Find where the given text appears and provide that cell's center as [X, Y] coordinate. 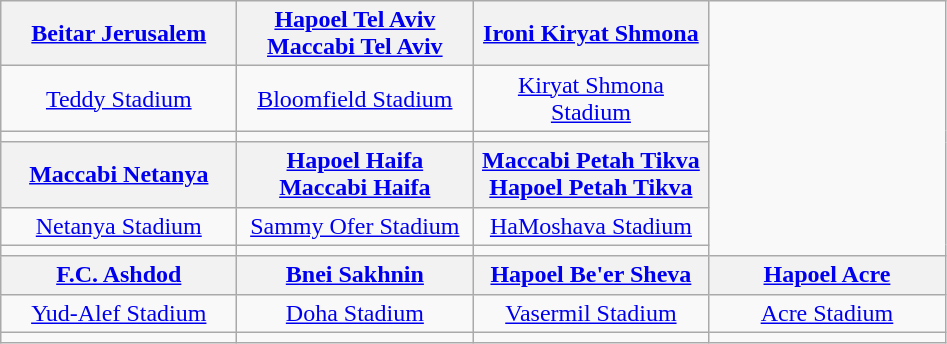
HaMoshava Stadium [591, 226]
Beitar Jerusalem [119, 34]
Hapoel Be'er Sheva [591, 275]
Bloomfield Stadium [355, 98]
Kiryat Shmona Stadium [591, 98]
Hapoel Tel Aviv Maccabi Tel Aviv [355, 34]
Yud-Alef Stadium [119, 313]
Maccabi Netanya [119, 174]
Maccabi Petah Tikva Hapoel Petah Tikva [591, 174]
Acre Stadium [827, 313]
Sammy Ofer Stadium [355, 226]
F.C. Ashdod [119, 275]
Hapoel Haifa Maccabi Haifa [355, 174]
Teddy Stadium [119, 98]
Bnei Sakhnin [355, 275]
Vasermil Stadium [591, 313]
Doha Stadium [355, 313]
Netanya Stadium [119, 226]
Hapoel Acre [827, 275]
Ironi Kiryat Shmona [591, 34]
